Find where the given text appears and provide that cell's center as [x, y] coordinate. 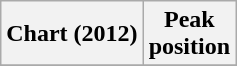
Peakposition [189, 34]
Chart (2012) [72, 34]
